Output the (x, y) coordinate of the center of the cell containing the given text.  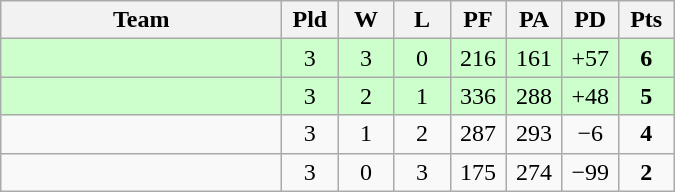
288 (534, 96)
161 (534, 58)
PF (478, 20)
+57 (590, 58)
4 (646, 134)
6 (646, 58)
336 (478, 96)
−99 (590, 172)
274 (534, 172)
W (366, 20)
216 (478, 58)
293 (534, 134)
−6 (590, 134)
Pld (310, 20)
5 (646, 96)
L (422, 20)
287 (478, 134)
PA (534, 20)
Pts (646, 20)
175 (478, 172)
PD (590, 20)
Team (142, 20)
+48 (590, 96)
